From the cell containing the given text, extract its center point as [x, y] coordinate. 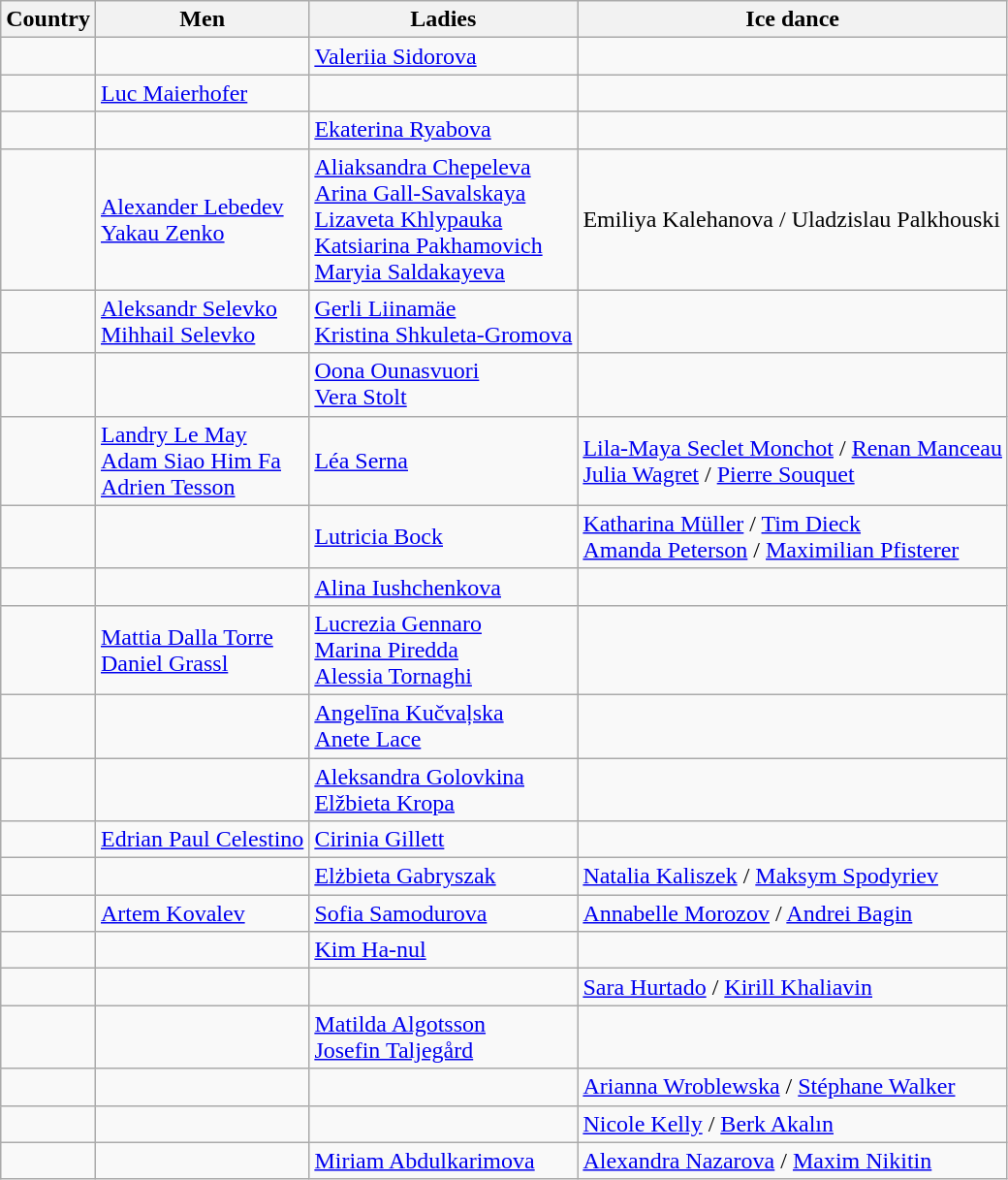
Mattia Dalla Torre Daniel Grassl [202, 650]
Artem Kovalev [202, 913]
Edrian Paul Celestino [202, 840]
Lila-Maya Seclet Monchot / Renan Manceau Julia Wagret / Pierre Souquet [793, 461]
Cirinia Gillett [444, 840]
Annabelle Morozov / Andrei Bagin [793, 913]
Gerli Liinamäe Kristina Shkuleta-Gromova [444, 322]
Aliaksandra Chepeleva Arina Gall-Savalskaya Lizaveta Khlypauka Katsiarina Pakhamovich Maryia Saldakayeva [444, 219]
Angelīna Kučvaļska Anete Lace [444, 725]
Natalia Kaliszek / Maksym Spodyriev [793, 877]
Elżbieta Gabryszak [444, 877]
Sofia Samodurova [444, 913]
Ladies [444, 19]
Valeriia Sidorova [444, 56]
Ice dance [793, 19]
Emiliya Kalehanova / Uladzislau Palkhouski [793, 219]
Katharina Müller / Tim Dieck Amanda Peterson / Maximilian Pfisterer [793, 537]
Alexander Lebedev Yakau Zenko [202, 219]
Kim Ha-nul [444, 950]
Aleksandra Golovkina Elžbieta Kropa [444, 789]
Ekaterina Ryabova [444, 130]
Country [48, 19]
Lutricia Bock [444, 537]
Léa Serna [444, 461]
Miriam Abdulkarimova [444, 1161]
Nicole Kelly / Berk Akalın [793, 1124]
Lucrezia Gennaro Marina Piredda Alessia Tornaghi [444, 650]
Alexandra Nazarova / Maxim Nikitin [793, 1161]
Landry Le May Adam Siao Him Fa Adrien Tesson [202, 461]
Luc Maierhofer [202, 93]
Oona Ounasvuori Vera Stolt [444, 384]
Matilda Algotsson Josefin Taljegård [444, 1037]
Aleksandr Selevko Mihhail Selevko [202, 322]
Arianna Wroblewska / Stéphane Walker [793, 1087]
Sara Hurtado / Kirill Khaliavin [793, 987]
Men [202, 19]
Alina Iushchenkova [444, 587]
